Return the (X, Y) coordinate for the center point of the cell that contains the specified text.  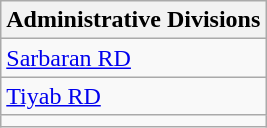
Sarbaran RD (134, 58)
Administrative Divisions (134, 20)
Tiyab RD (134, 96)
